Locate the cell with the specified text and output its [x, y] center coordinate. 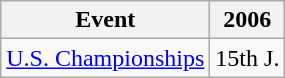
2006 [248, 20]
U.S. Championships [106, 58]
15th J. [248, 58]
Event [106, 20]
